Return the [X, Y] coordinate for the center point of the cell that contains the specified text.  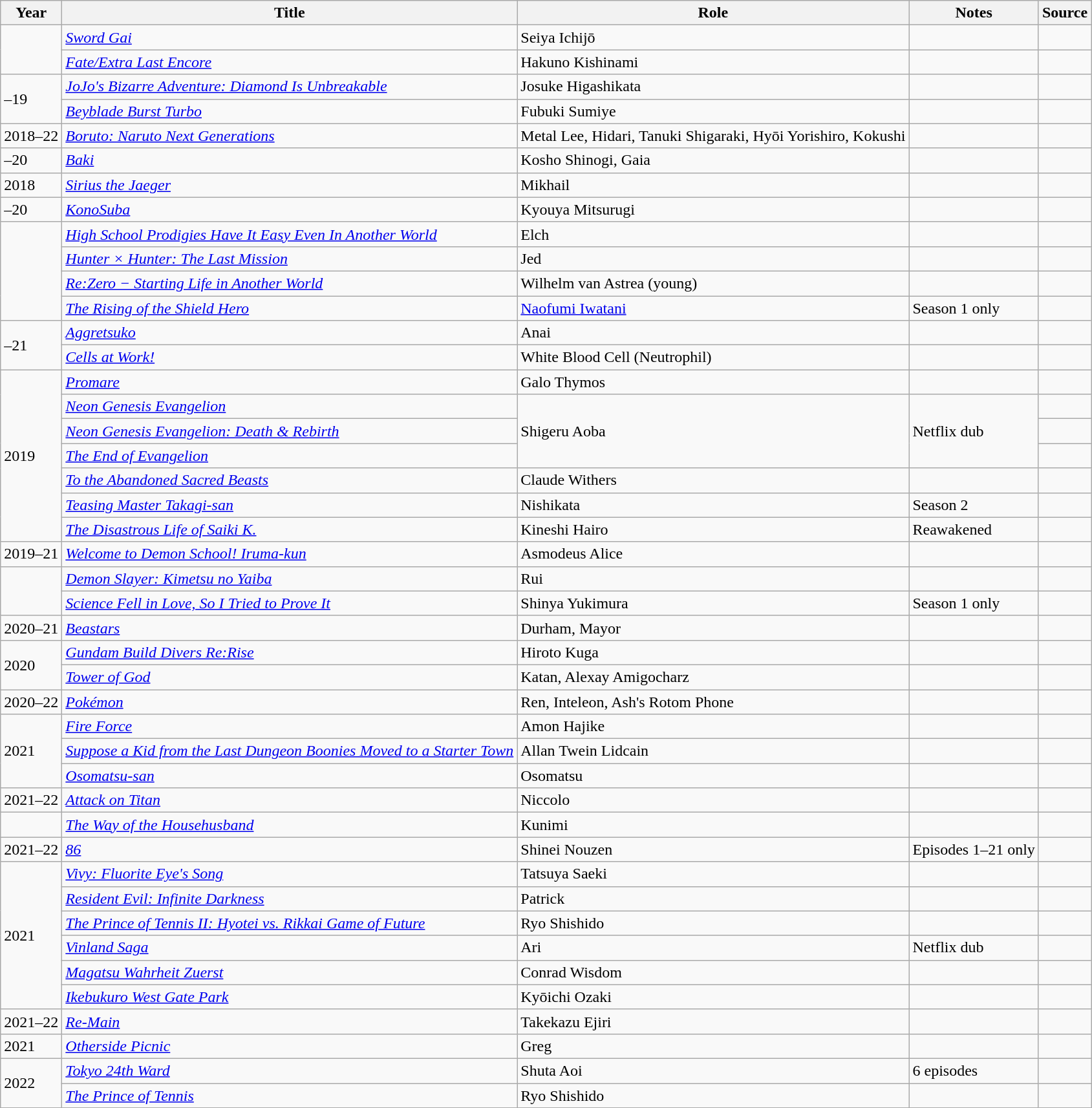
Suppose a Kid from the Last Dungeon Boonies Moved to a Starter Town [290, 751]
Teasing Master Takagi-san [290, 505]
2020–22 [31, 701]
Amon Hajike [713, 727]
Vivy: Fluorite Eye's Song [290, 874]
Beyblade Burst Turbo [290, 111]
White Blood Cell (Neutrophil) [713, 357]
Source [1064, 13]
Sirius the Jaeger [290, 185]
Reawakened [974, 529]
Kyōichi Ozaki [713, 997]
Demon Slayer: Kimetsu no Yaiba [290, 579]
Takekazu Ejiri [713, 1021]
Role [713, 13]
Shigeru Aoba [713, 431]
Hiroto Kuga [713, 652]
Welcome to Demon School! Iruma-kun [290, 554]
–21 [31, 345]
Re-Main [290, 1021]
Niccolo [713, 800]
Attack on Titan [290, 800]
Re:Zero − Starting Life in Another World [290, 283]
Kineshi Hairo [713, 529]
Kosho Shinogi, Gaia [713, 160]
Shinya Yukimura [713, 603]
To the Abandoned Sacred Beasts [290, 480]
Patrick [713, 899]
Galo Thymos [713, 382]
Baki [290, 160]
Kunimi [713, 825]
Fate/Extra Last Encore [290, 62]
Josuke Higashikata [713, 87]
Katan, Alexay Amigocharz [713, 677]
Nishikata [713, 505]
Notes [974, 13]
Neon Genesis Evangelion: Death & Rebirth [290, 431]
Durham, Mayor [713, 628]
Metal Lee, Hidari, Tanuki Shigaraki, Hyōi Yorishiro, Kokushi [713, 136]
Gundam Build Divers Re:Rise [290, 652]
Resident Evil: Infinite Darkness [290, 899]
Title [290, 13]
Greg [713, 1046]
6 episodes [974, 1071]
Year [31, 13]
High School Prodigies Have It Easy Even In Another World [290, 234]
KonoSuba [290, 209]
Episodes 1–21 only [974, 849]
JoJo's Bizarre Adventure: Diamond Is Unbreakable [290, 87]
Elch [713, 234]
–19 [31, 99]
Shinei Nouzen [713, 849]
Magatsu Wahrheit Zuerst [290, 972]
Boruto: Naruto Next Generations [290, 136]
Promare [290, 382]
2019 [31, 456]
2018 [31, 185]
Ren, Inteleon, Ash's Rotom Phone [713, 701]
Aggretsuko [290, 333]
The End of Evangelion [290, 456]
Rui [713, 579]
Science Fell in Love, So I Tried to Prove It [290, 603]
The Prince of Tennis II: Hyotei vs. Rikkai Game of Future [290, 923]
Allan Twein Lidcain [713, 751]
2020 [31, 665]
Kyouya Mitsurugi [713, 209]
Osomatsu-san [290, 776]
Season 2 [974, 505]
Asmodeus Alice [713, 554]
Conrad Wisdom [713, 972]
Ari [713, 948]
Tatsuya Saeki [713, 874]
Anai [713, 333]
Osomatsu [713, 776]
2020–21 [31, 628]
Fire Force [290, 727]
Pokémon [290, 701]
Tower of God [290, 677]
Beastars [290, 628]
Hunter × Hunter: The Last Mission [290, 259]
2019–21 [31, 554]
Naofumi Iwatani [713, 308]
Otherside Picnic [290, 1046]
Shuta Aoi [713, 1071]
Cells at Work! [290, 357]
Tokyo 24th Ward [290, 1071]
Ikebukuro West Gate Park [290, 997]
Claude Withers [713, 480]
86 [290, 849]
The Way of the Househusband [290, 825]
Wilhelm van Astrea (young) [713, 283]
2022 [31, 1083]
Fubuki Sumiye [713, 111]
Jed [713, 259]
Neon Genesis Evangelion [290, 407]
The Rising of the Shield Hero [290, 308]
2018–22 [31, 136]
Hakuno Kishinami [713, 62]
Sword Gai [290, 37]
Vinland Saga [290, 948]
The Prince of Tennis [290, 1096]
Mikhail [713, 185]
The Disastrous Life of Saiki K. [290, 529]
Seiya Ichijō [713, 37]
